Locate the cell with the specified text and output its (x, y) center coordinate. 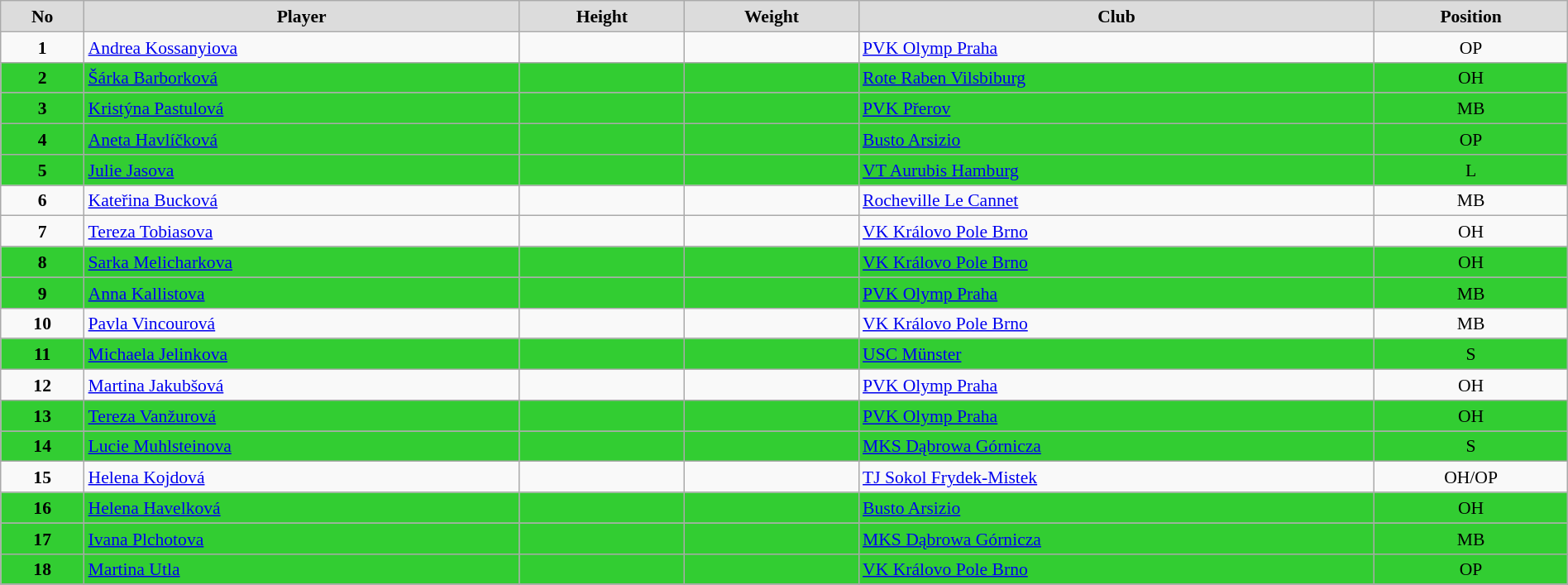
Aneta Havlíčková (302, 139)
Helena Havelková (302, 508)
VT Aurubis Hamburg (1116, 169)
9 (43, 293)
14 (43, 445)
Martina Utla (302, 569)
7 (43, 232)
Kateřina Bucková (302, 200)
Pavla Vincourová (302, 323)
Rote Raben Vilsbiburg (1116, 78)
Andrea Kossanyiova (302, 46)
Šárka Barborková (302, 78)
11 (43, 354)
USC Münster (1116, 354)
2 (43, 78)
Club (1116, 17)
1 (43, 46)
Anna Kallistova (302, 293)
Tereza Vanžurová (302, 415)
Height (602, 17)
PVK Přerov (1116, 108)
Martina Jakubšová (302, 384)
No (43, 17)
Rocheville Le Cannet (1116, 200)
12 (43, 384)
10 (43, 323)
Ivana Plchotova (302, 538)
16 (43, 508)
OH/OP (1470, 477)
Position (1470, 17)
17 (43, 538)
5 (43, 169)
TJ Sokol Frydek-Mistek (1116, 477)
Lucie Muhlsteinova (302, 445)
Julie Jasova (302, 169)
Michaela Jelinkova (302, 354)
15 (43, 477)
3 (43, 108)
18 (43, 569)
8 (43, 261)
Tereza Tobiasova (302, 232)
13 (43, 415)
Weight (772, 17)
Player (302, 17)
Sarka Melicharkova (302, 261)
Kristýna Pastulová (302, 108)
4 (43, 139)
L (1470, 169)
Helena Kojdová (302, 477)
6 (43, 200)
